Locate the cell with the specified text and output its [x, y] center coordinate. 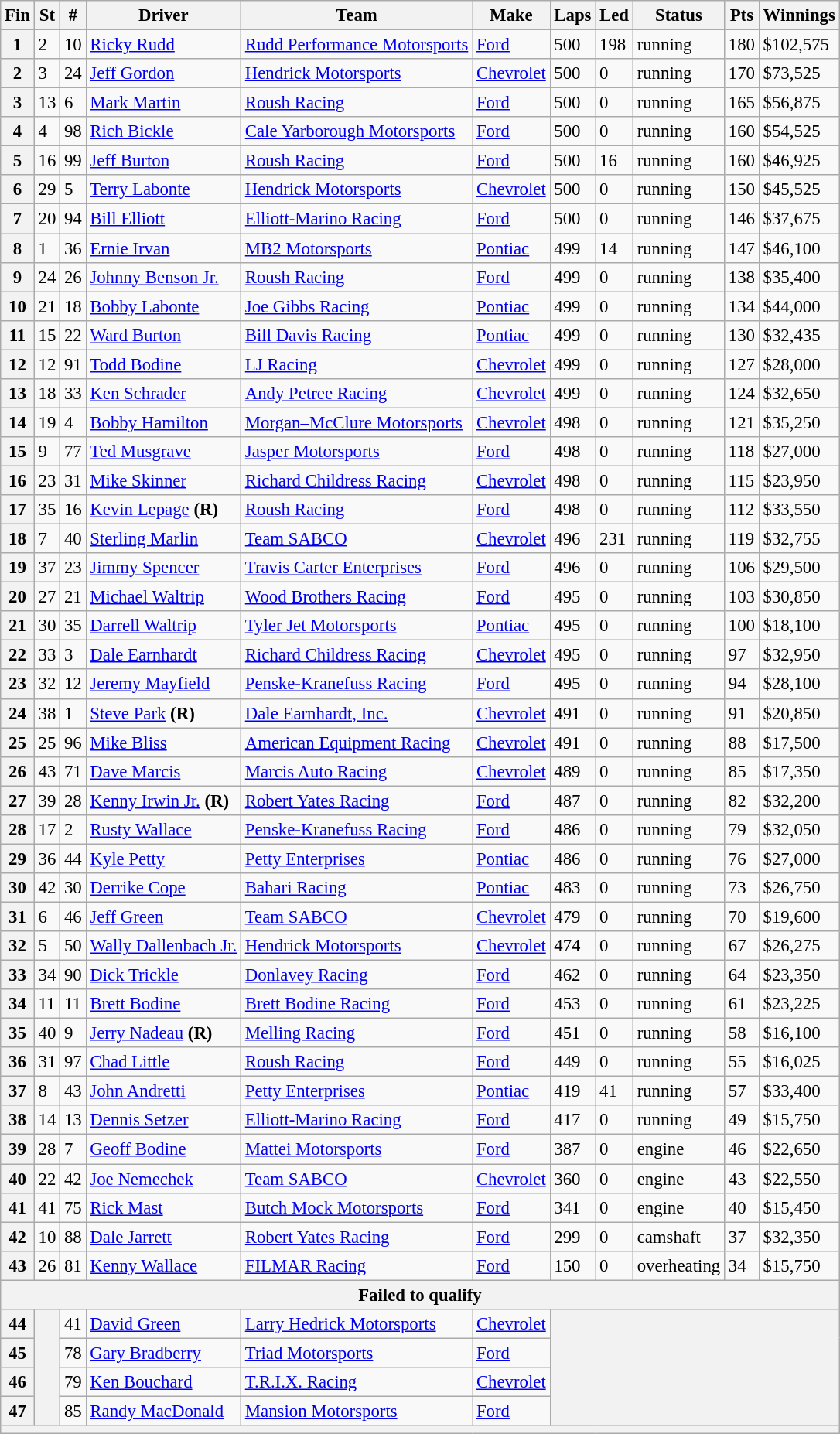
Dick Trickle [163, 975]
Jeremy Mayfield [163, 685]
489 [572, 771]
$32,050 [799, 830]
417 [572, 1121]
474 [572, 946]
76 [741, 859]
100 [741, 626]
147 [741, 248]
Ken Bouchard [163, 1382]
61 [741, 1004]
Steve Park (R) [163, 713]
Team [356, 15]
341 [572, 1207]
$30,850 [799, 597]
American Equipment Racing [356, 743]
Wally Dallenbach Jr. [163, 946]
118 [741, 452]
Butch Mock Motorsports [356, 1207]
77 [73, 452]
John Andretti [163, 1091]
64 [741, 975]
$32,350 [799, 1237]
Jimmy Spencer [163, 568]
Derrike Cope [163, 888]
50 [73, 946]
451 [572, 1033]
Kyle Petty [163, 859]
Ward Burton [163, 335]
121 [741, 422]
$22,550 [799, 1179]
99 [73, 161]
$16,025 [799, 1062]
Johnny Benson Jr. [163, 277]
479 [572, 917]
231 [614, 539]
90 [73, 975]
Ken Schrader [163, 394]
Rich Bickle [163, 131]
Led [614, 15]
Status [678, 15]
Fin [18, 15]
$46,100 [799, 248]
$35,400 [799, 277]
112 [741, 510]
# [73, 15]
Michael Waltrip [163, 597]
$28,100 [799, 685]
FILMAR Racing [356, 1265]
Jeff Green [163, 917]
$44,000 [799, 306]
360 [572, 1179]
Wood Brothers Racing [356, 597]
73 [741, 888]
Melling Racing [356, 1033]
453 [572, 1004]
Mike Bliss [163, 743]
387 [572, 1149]
$15,450 [799, 1207]
LJ Racing [356, 364]
Cale Yarborough Motorsports [356, 131]
$32,435 [799, 335]
$26,275 [799, 946]
198 [614, 45]
Pts [741, 15]
$32,200 [799, 801]
$17,500 [799, 743]
Bill Elliott [163, 219]
$102,575 [799, 45]
127 [741, 364]
Jerry Nadeau (R) [163, 1033]
Triad Motorsports [356, 1353]
78 [73, 1353]
134 [741, 306]
Winnings [799, 15]
$28,000 [799, 364]
Kenny Wallace [163, 1265]
Geoff Bodine [163, 1149]
Terry Labonte [163, 189]
75 [73, 1207]
70 [741, 917]
45 [18, 1353]
67 [741, 946]
Mansion Motorsports [356, 1411]
Tyler Jet Motorsports [356, 626]
Rudd Performance Motorsports [356, 45]
170 [741, 73]
Failed to qualify [420, 1295]
Dale Earnhardt [163, 655]
Kevin Lepage (R) [163, 510]
Mike Skinner [163, 480]
$29,500 [799, 568]
camshaft [678, 1237]
Dennis Setzer [163, 1121]
Darrell Waltrip [163, 626]
106 [741, 568]
483 [572, 888]
St [46, 15]
103 [741, 597]
Gary Bradberry [163, 1353]
T.R.I.X. Racing [356, 1382]
Jeff Burton [163, 161]
$32,755 [799, 539]
57 [741, 1091]
Rick Mast [163, 1207]
$45,525 [799, 189]
$19,600 [799, 917]
Driver [163, 15]
Travis Carter Enterprises [356, 568]
MB2 Motorsports [356, 248]
Ted Musgrave [163, 452]
$33,550 [799, 510]
Dave Marcis [163, 771]
487 [572, 801]
$23,950 [799, 480]
81 [73, 1265]
Chad Little [163, 1062]
Mark Martin [163, 103]
Laps [572, 15]
55 [741, 1062]
$54,525 [799, 131]
Joe Nemechek [163, 1179]
$32,650 [799, 394]
138 [741, 277]
Randy MacDonald [163, 1411]
$16,100 [799, 1033]
$23,350 [799, 975]
Bahari Racing [356, 888]
Jeff Gordon [163, 73]
Sterling Marlin [163, 539]
Dale Earnhardt, Inc. [356, 713]
Bobby Hamilton [163, 422]
299 [572, 1237]
Kenny Irwin Jr. (R) [163, 801]
$22,650 [799, 1149]
$18,100 [799, 626]
98 [73, 131]
Morgan–McClure Motorsports [356, 422]
180 [741, 45]
165 [741, 103]
58 [741, 1033]
Ernie Irvan [163, 248]
96 [73, 743]
David Green [163, 1324]
$23,225 [799, 1004]
$73,525 [799, 73]
71 [73, 771]
449 [572, 1062]
$35,250 [799, 422]
$26,750 [799, 888]
Larry Hedrick Motorsports [356, 1324]
Ricky Rudd [163, 45]
Marcis Auto Racing [356, 771]
115 [741, 480]
119 [741, 539]
47 [18, 1411]
$56,875 [799, 103]
Bobby Labonte [163, 306]
Make [511, 15]
Jasper Motorsports [356, 452]
Mattei Motorsports [356, 1149]
$33,400 [799, 1091]
124 [741, 394]
$37,675 [799, 219]
146 [741, 219]
$32,950 [799, 655]
overheating [678, 1265]
$20,850 [799, 713]
Brett Bodine [163, 1004]
130 [741, 335]
$17,350 [799, 771]
49 [741, 1121]
Dale Jarrett [163, 1237]
82 [741, 801]
Andy Petree Racing [356, 394]
Todd Bodine [163, 364]
Rusty Wallace [163, 830]
$46,925 [799, 161]
Joe Gibbs Racing [356, 306]
462 [572, 975]
419 [572, 1091]
Bill Davis Racing [356, 335]
Donlavey Racing [356, 975]
Brett Bodine Racing [356, 1004]
